Search for the cell housing the specified text and yield its [X, Y] center coordinate. 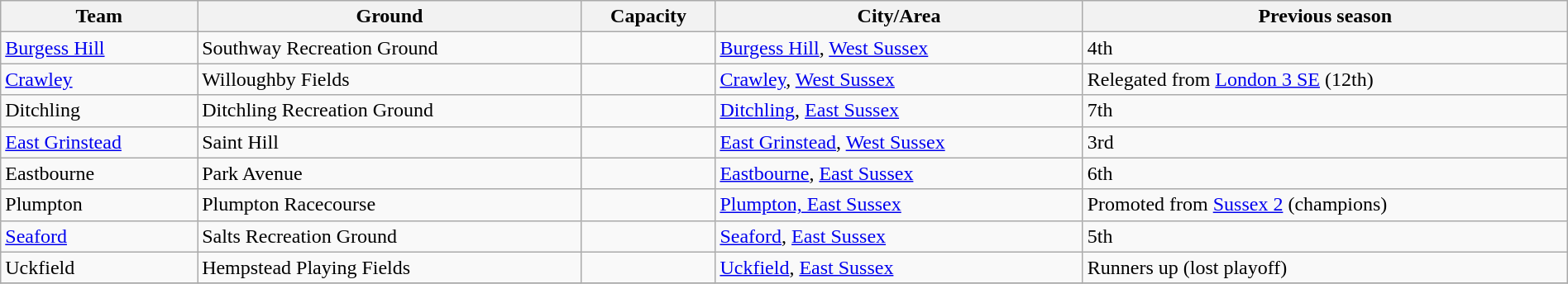
Burgess Hill [99, 48]
Plumpton Racecourse [390, 205]
Saint Hill [390, 142]
Park Avenue [390, 173]
Plumpton, East Sussex [899, 205]
Willoughby Fields [390, 79]
Eastbourne, East Sussex [899, 173]
Ground [390, 17]
5th [1325, 236]
Runners up (lost playoff) [1325, 267]
Crawley, West Sussex [899, 79]
Ditchling Recreation Ground [390, 111]
Uckfield, East Sussex [899, 267]
Previous season [1325, 17]
East Grinstead [99, 142]
Ditchling, East Sussex [899, 111]
Relegated from London 3 SE (12th) [1325, 79]
3rd [1325, 142]
Southway Recreation Ground [390, 48]
Seaford, East Sussex [899, 236]
Team [99, 17]
Plumpton [99, 205]
Seaford [99, 236]
7th [1325, 111]
City/Area [899, 17]
4th [1325, 48]
Crawley [99, 79]
Hempstead Playing Fields [390, 267]
Eastbourne [99, 173]
Capacity [648, 17]
Salts Recreation Ground [390, 236]
Burgess Hill, West Sussex [899, 48]
Uckfield [99, 267]
East Grinstead, West Sussex [899, 142]
Promoted from Sussex 2 (champions) [1325, 205]
6th [1325, 173]
Ditchling [99, 111]
